Return the (x, y) coordinate for the center point of the cell that contains the specified text.  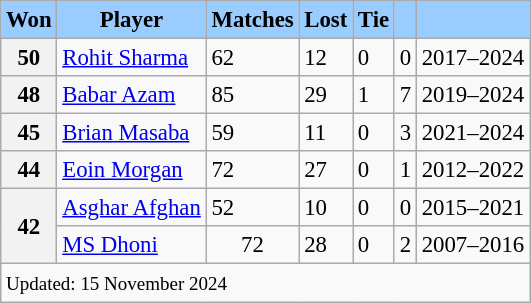
2007–2016 (472, 245)
50 (29, 58)
MS Dhoni (132, 245)
2019–2024 (472, 95)
85 (252, 95)
48 (29, 95)
2021–2024 (472, 133)
45 (29, 133)
27 (326, 170)
7 (405, 95)
3 (405, 133)
Tie (374, 20)
10 (326, 208)
Brian Masaba (132, 133)
Updated: 15 November 2024 (266, 283)
62 (252, 58)
52 (252, 208)
Won (29, 20)
59 (252, 133)
2 (405, 245)
2012–2022 (472, 170)
Lost (326, 20)
28 (326, 245)
Rohit Sharma (132, 58)
11 (326, 133)
Asghar Afghan (132, 208)
2017–2024 (472, 58)
Babar Azam (132, 95)
12 (326, 58)
Matches (252, 20)
Eoin Morgan (132, 170)
29 (326, 95)
Player (132, 20)
42 (29, 226)
2015–2021 (472, 208)
44 (29, 170)
